Detect which cell encompasses the target text, then output its (x, y) center coordinate. 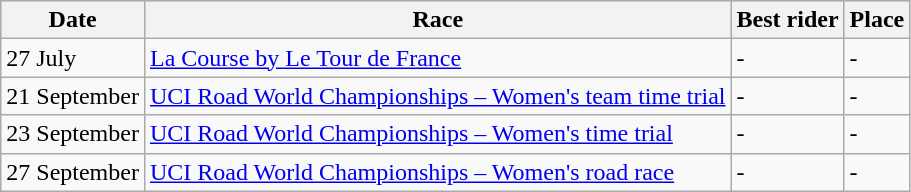
Place (877, 20)
UCI Road World Championships – Women's team time trial (438, 96)
Date (73, 20)
27 July (73, 58)
Race (438, 20)
UCI Road World Championships – Women's road race (438, 172)
Best rider (788, 20)
La Course by Le Tour de France (438, 58)
UCI Road World Championships – Women's time trial (438, 134)
23 September (73, 134)
21 September (73, 96)
27 September (73, 172)
